Provide the (x, y) coordinate of the cell's center where the given text is located.  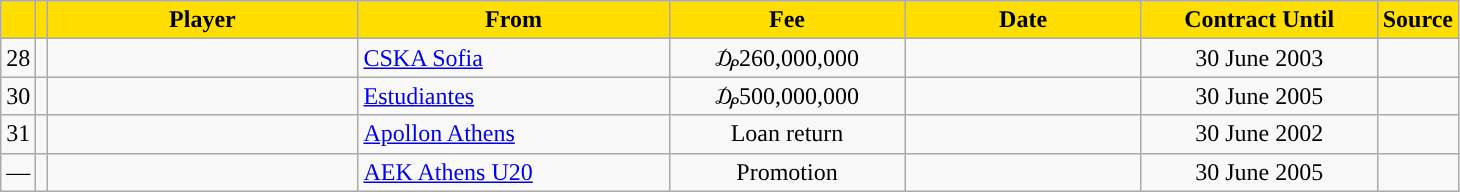
₯500,000,000 (787, 96)
30 June 2003 (1259, 58)
30 June 2002 (1259, 134)
From (514, 20)
30 (18, 96)
31 (18, 134)
Promotion (787, 172)
₯260,000,000 (787, 58)
Date (1023, 20)
AEK Athens U20 (514, 172)
28 (18, 58)
Estudiantes (514, 96)
Fee (787, 20)
CSKA Sofia (514, 58)
Source (1418, 20)
— (18, 172)
Apollon Athens (514, 134)
Loan return (787, 134)
Contract Until (1259, 20)
Player (202, 20)
